Find where the given text appears and provide that cell's center as [X, Y] coordinate. 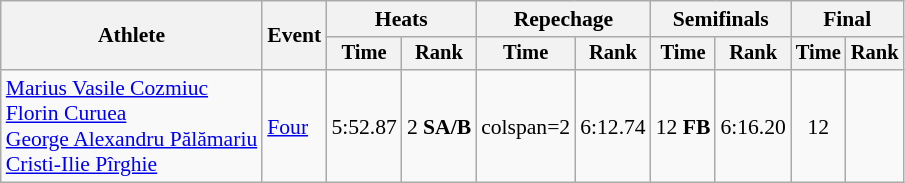
Marius Vasile CozmiucFlorin CurueaGeorge Alexandru PălămariuCristi-Ilie Pîrghie [132, 126]
Athlete [132, 36]
12 [818, 126]
6:12.74 [612, 126]
2 SA/B [439, 126]
Repechage [564, 19]
Four [294, 126]
Heats [401, 19]
colspan=2 [526, 126]
6:16.20 [752, 126]
5:52.87 [364, 126]
Event [294, 36]
12 FB [684, 126]
Final [847, 19]
Semifinals [721, 19]
